Detect which cell encompasses the target text, then output its [X, Y] center coordinate. 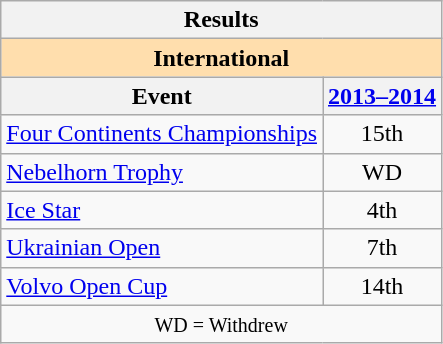
WD = Withdrew [222, 324]
15th [382, 134]
Results [222, 20]
Volvo Open Cup [162, 286]
Ukrainian Open [162, 248]
Four Continents Championships [162, 134]
Event [162, 96]
4th [382, 210]
14th [382, 286]
WD [382, 172]
International [222, 58]
2013–2014 [382, 96]
Ice Star [162, 210]
7th [382, 248]
Nebelhorn Trophy [162, 172]
